Locate the cell with the specified text and output its (X, Y) center coordinate. 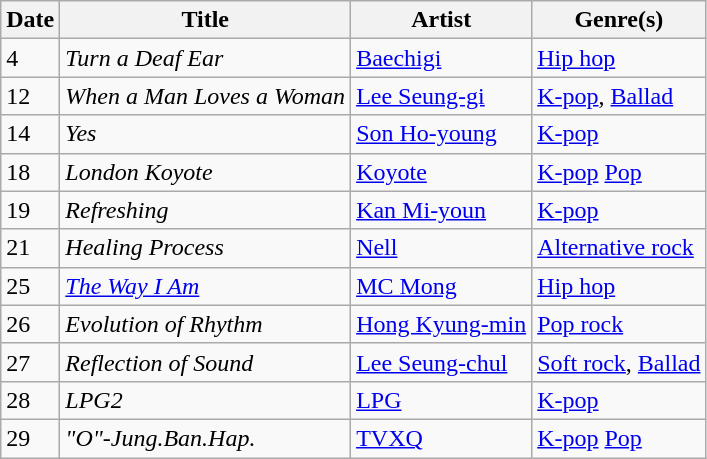
Hong Kyung-min (442, 324)
28 (30, 400)
Reflection of Sound (206, 362)
Artist (442, 20)
Title (206, 20)
Genre(s) (619, 20)
Pop rock (619, 324)
Son Ho-young (442, 134)
Turn a Deaf Ear (206, 58)
4 (30, 58)
Date (30, 20)
Lee Seung-chul (442, 362)
19 (30, 210)
Yes (206, 134)
LPG (442, 400)
MC Mong (442, 286)
21 (30, 248)
26 (30, 324)
Evolution of Rhythm (206, 324)
29 (30, 438)
25 (30, 286)
Soft rock, Ballad (619, 362)
12 (30, 96)
18 (30, 172)
K-pop, Ballad (619, 96)
LPG2 (206, 400)
27 (30, 362)
Alternative rock (619, 248)
14 (30, 134)
Koyote (442, 172)
Refreshing (206, 210)
Kan Mi-youn (442, 210)
Baechigi (442, 58)
Nell (442, 248)
London Koyote (206, 172)
The Way I Am (206, 286)
"O"-Jung.Ban.Hap. (206, 438)
When a Man Loves a Woman (206, 96)
Lee Seung-gi (442, 96)
Healing Process (206, 248)
TVXQ (442, 438)
